Identify which cell holds the provided text, then report its [X, Y] central coordinate. 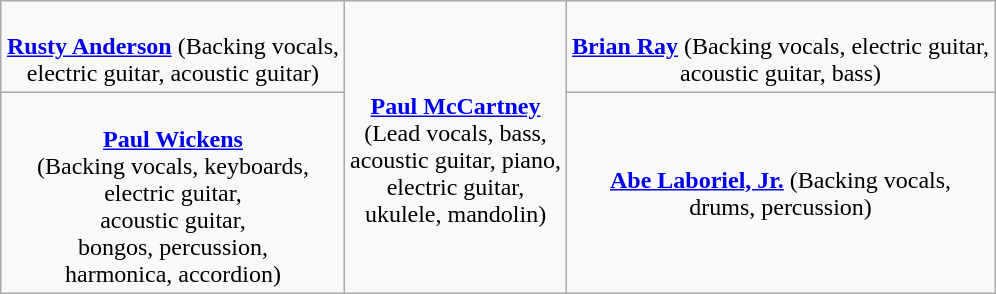
Abe Laboriel, Jr. (Backing vocals,drums, percussion) [781, 193]
Brian Ray (Backing vocals, electric guitar,acoustic guitar, bass) [781, 47]
Rusty Anderson (Backing vocals,electric guitar, acoustic guitar) [172, 47]
Paul McCartney (Lead vocals, bass, acoustic guitar, piano,electric guitar,ukulele, mandolin) [456, 147]
Paul Wickens (Backing vocals, keyboards,electric guitar,acoustic guitar,bongos, percussion,harmonica, accordion) [172, 193]
